Return (x, y) of the center of cell containing provided text 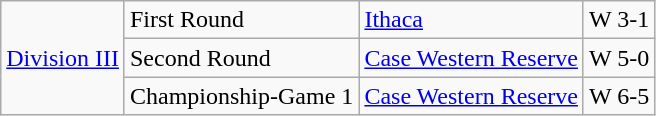
Division III (63, 58)
W 5-0 (618, 58)
Championship-Game 1 (241, 96)
Second Round (241, 58)
First Round (241, 20)
W 6-5 (618, 96)
Ithaca (472, 20)
W 3-1 (618, 20)
